Return (x, y) of the center of cell containing provided text 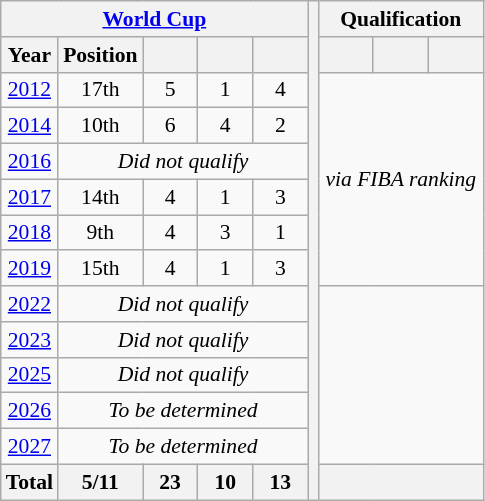
2027 (30, 447)
2012 (30, 90)
Position (100, 55)
2019 (30, 269)
14th (100, 197)
13 (280, 482)
15th (100, 269)
2023 (30, 340)
2025 (30, 375)
5 (170, 90)
10th (100, 126)
5/11 (100, 482)
9th (100, 233)
2016 (30, 162)
2014 (30, 126)
2 (280, 126)
2022 (30, 304)
2017 (30, 197)
6 (170, 126)
World Cup (154, 19)
23 (170, 482)
Total (30, 482)
2026 (30, 411)
via FIBA ranking (400, 179)
Qualification (400, 19)
2018 (30, 233)
17th (100, 90)
Year (30, 55)
10 (226, 482)
